Extract the [X, Y] coordinate from the center of the cell holding the provided text.  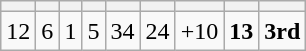
+10 [200, 31]
6 [48, 31]
34 [122, 31]
1 [70, 31]
5 [94, 31]
3rd [282, 31]
24 [158, 31]
12 [18, 31]
13 [242, 31]
